Return the (X, Y) coordinate for the center point of the cell that contains the specified text.  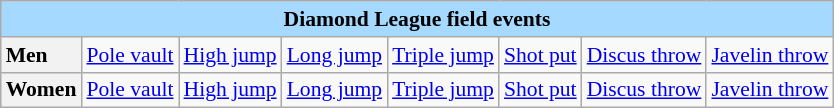
Diamond League field events (418, 19)
Men (42, 55)
Women (42, 90)
